Return the [x, y] coordinate for the center point of the cell that contains the specified text.  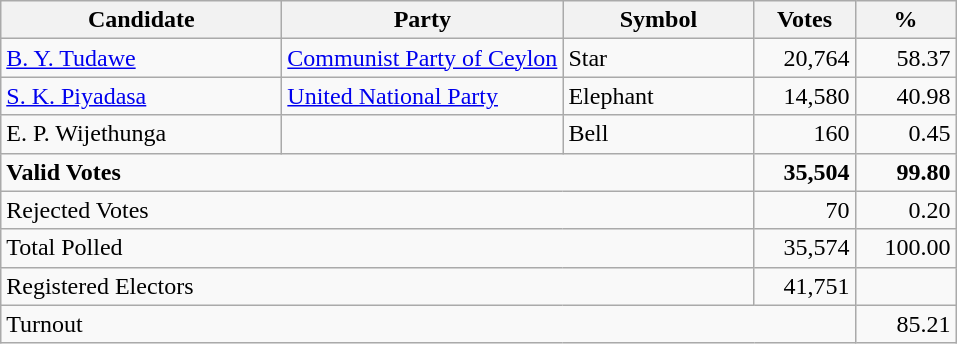
40.98 [906, 96]
35,504 [804, 172]
0.45 [906, 134]
United National Party [422, 96]
160 [804, 134]
Symbol [658, 20]
35,574 [804, 248]
Turnout [428, 324]
85.21 [906, 324]
14,580 [804, 96]
Candidate [142, 20]
% [906, 20]
41,751 [804, 286]
Valid Votes [378, 172]
0.20 [906, 210]
99.80 [906, 172]
Rejected Votes [378, 210]
70 [804, 210]
100.00 [906, 248]
S. K. Piyadasa [142, 96]
58.37 [906, 58]
B. Y. Tudawe [142, 58]
Star [658, 58]
20,764 [804, 58]
Total Polled [378, 248]
Votes [804, 20]
Elephant [658, 96]
Registered Electors [378, 286]
E. P. Wijethunga [142, 134]
Communist Party of Ceylon [422, 58]
Party [422, 20]
Bell [658, 134]
